Extract the [x, y] coordinate from the center of the cell holding the provided text.  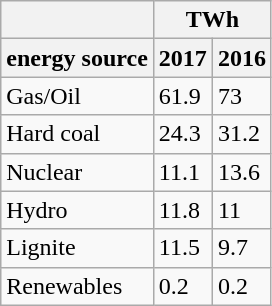
energy source [78, 58]
TWh [212, 20]
31.2 [242, 134]
61.9 [182, 96]
Gas/Oil [78, 96]
Hard coal [78, 134]
9.7 [242, 248]
11.8 [182, 210]
24.3 [182, 134]
11.5 [182, 248]
Renewables [78, 286]
11.1 [182, 172]
2016 [242, 58]
Lignite [78, 248]
13.6 [242, 172]
Hydro [78, 210]
73 [242, 96]
2017 [182, 58]
11 [242, 210]
Nuclear [78, 172]
